Locate the cell with the specified text and output its (X, Y) center coordinate. 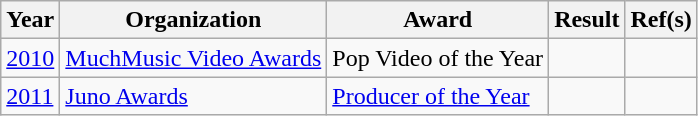
Result (587, 20)
Pop Video of the Year (438, 58)
2010 (30, 58)
Juno Awards (194, 96)
Year (30, 20)
2011 (30, 96)
Ref(s) (661, 20)
Organization (194, 20)
MuchMusic Video Awards (194, 58)
Award (438, 20)
Producer of the Year (438, 96)
